Return (X, Y) of the center of cell containing provided text 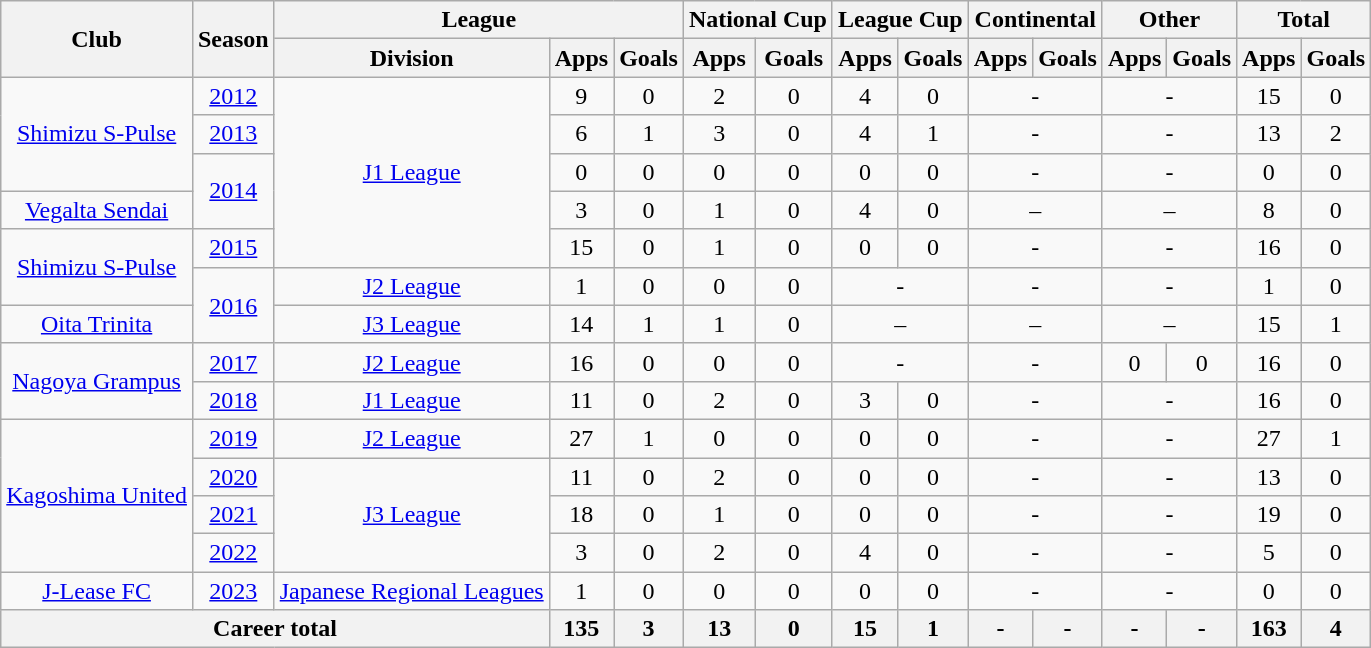
19 (1269, 515)
Career total (275, 629)
Vegalta Sendai (97, 210)
Club (97, 39)
2017 (233, 362)
Oita Trinita (97, 324)
163 (1269, 629)
2013 (233, 134)
14 (581, 324)
Other (1169, 20)
Kagoshima United (97, 495)
2020 (233, 477)
Division (412, 58)
2014 (233, 191)
5 (1269, 553)
National Cup (758, 20)
2012 (233, 96)
2015 (233, 248)
Japanese Regional Leagues (412, 591)
18 (581, 515)
Nagoya Grampus (97, 381)
2021 (233, 515)
2023 (233, 591)
J-Lease FC (97, 591)
9 (581, 96)
135 (581, 629)
Season (233, 39)
8 (1269, 210)
Total (1304, 20)
6 (581, 134)
2019 (233, 438)
2018 (233, 400)
2022 (233, 553)
League Cup (900, 20)
Continental (1035, 20)
2016 (233, 305)
League (478, 20)
